From the cell containing the given text, extract its center point as [x, y] coordinate. 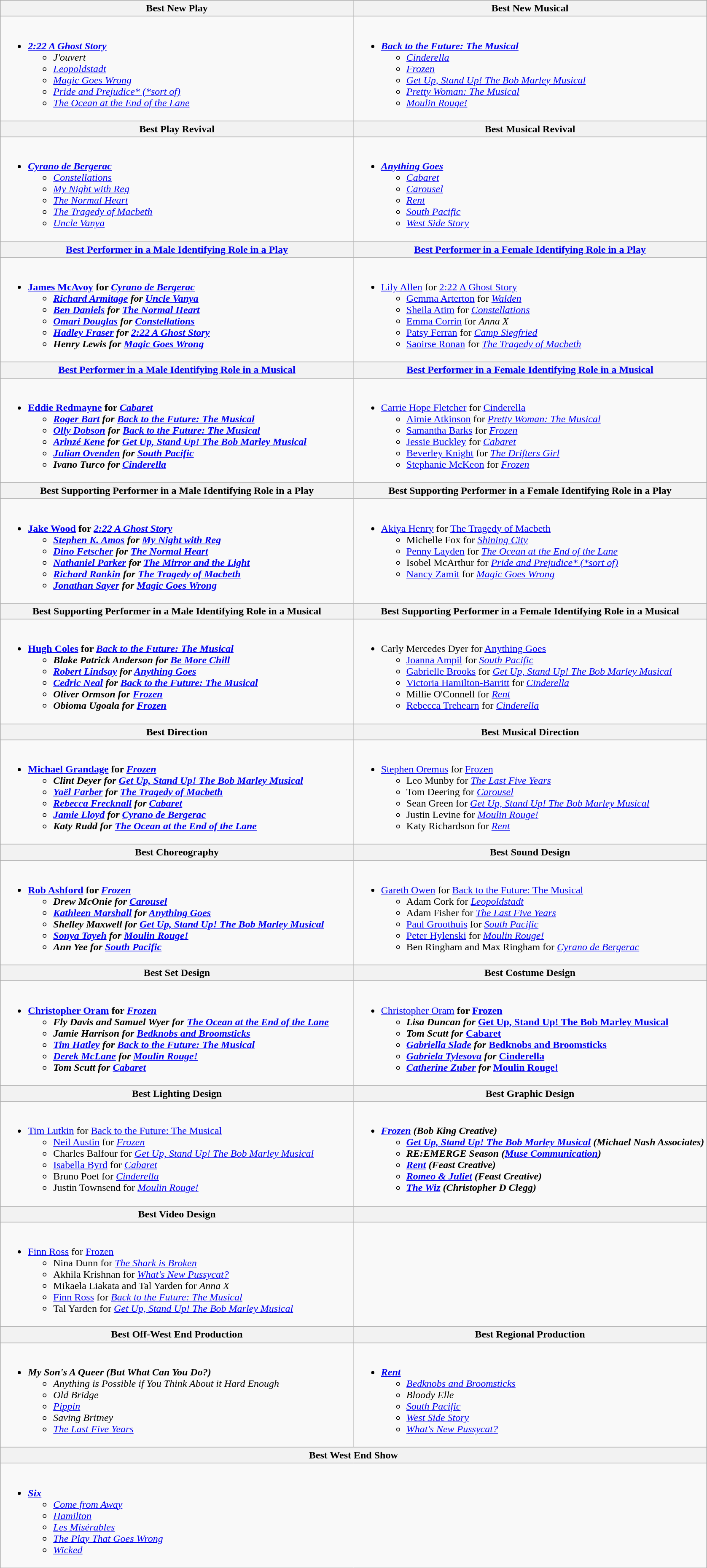
My Son's A Queer (But What Can You Do?)Anything is Possible if You Think About it Hard EnoughOld BridgePippinSaving BritneyThe Last Five Years [177, 1395]
Best Supporting Performer in a Female Identifying Role in a Musical [530, 611]
Best Performer in a Male Identifying Role in a Musical [177, 370]
Best Musical Revival [530, 129]
Best Set Design [177, 973]
Best Supporting Performer in a Female Identifying Role in a Play [530, 491]
Best Graphic Design [530, 1094]
Best New Musical [530, 8]
Best West End Show [353, 1455]
Best Supporting Performer in a Male Identifying Role in a Play [177, 491]
Best Off-West End Production [177, 1335]
Best Performer in a Female Identifying Role in a Musical [530, 370]
Back to the Future: The MusicalCinderellaFrozenGet Up, Stand Up! The Bob Marley MusicalPretty Woman: The MusicalMoulin Rouge! [530, 69]
SixCome from AwayHamiltonLes MisérablesThe Play That Goes WrongWicked [353, 1515]
Anything GoesCabaretCarouselRentSouth PacificWest Side Story [530, 189]
Best Choreography [177, 852]
Best Regional Production [530, 1335]
RentBedknobs and BroomsticksBloody ElleSouth PacificWest Side StoryWhat's New Pussycat? [530, 1395]
Best Musical Direction [530, 732]
Best Performer in a Female Identifying Role in a Play [530, 249]
Best Supporting Performer in a Male Identifying Role in a Musical [177, 611]
2:22 A Ghost StoryJ'ouvertLeopoldstadtMagic Goes WrongPride and Prejudice* (*sort of)The Ocean at the End of the Lane [177, 69]
Best New Play [177, 8]
Cyrano de BergeracConstellationsMy Night with RegThe Normal HeartThe Tragedy of MacbethUncle Vanya [177, 189]
Best Lighting Design [177, 1094]
Best Play Revival [177, 129]
Best Video Design [177, 1214]
Best Direction [177, 732]
Best Performer in a Male Identifying Role in a Play [177, 249]
Best Sound Design [530, 852]
Best Costume Design [530, 973]
